Identify which cell holds the provided text, then report its [X, Y] central coordinate. 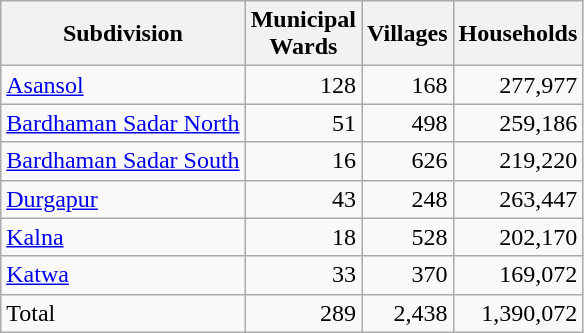
370 [408, 275]
259,186 [518, 123]
128 [303, 85]
Kalna [123, 237]
277,977 [518, 85]
626 [408, 161]
Subdivision [123, 34]
Asansol [123, 85]
219,220 [518, 161]
263,447 [518, 199]
18 [303, 237]
Durgapur [123, 199]
168 [408, 85]
248 [408, 199]
Bardhaman Sadar South [123, 161]
Total [123, 313]
Katwa [123, 275]
Villages [408, 34]
16 [303, 161]
169,072 [518, 275]
2,438 [408, 313]
51 [303, 123]
43 [303, 199]
Bardhaman Sadar North [123, 123]
Households [518, 34]
498 [408, 123]
1,390,072 [518, 313]
289 [303, 313]
MunicipalWards [303, 34]
33 [303, 275]
202,170 [518, 237]
528 [408, 237]
